Pinpoint the cell where the given text exists, returning its [x, y] midpoint coordinate. 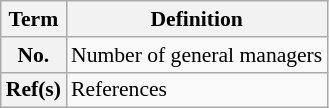
Term [34, 19]
No. [34, 55]
Definition [196, 19]
Ref(s) [34, 90]
References [196, 90]
Number of general managers [196, 55]
